Locate the cell with the specified text and output its [X, Y] center coordinate. 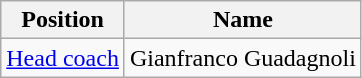
Position [63, 20]
Gianfranco Guadagnoli [242, 58]
Name [242, 20]
Head coach [63, 58]
